Locate the cell with the specified text and output its (X, Y) center coordinate. 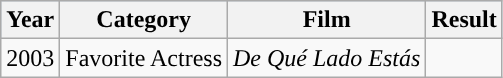
Film (327, 20)
2003 (30, 58)
Result (464, 20)
Favorite Actress (144, 58)
Category (144, 20)
Year (30, 20)
De Qué Lado Estás (327, 58)
